Search for the cell housing the specified text and yield its [x, y] center coordinate. 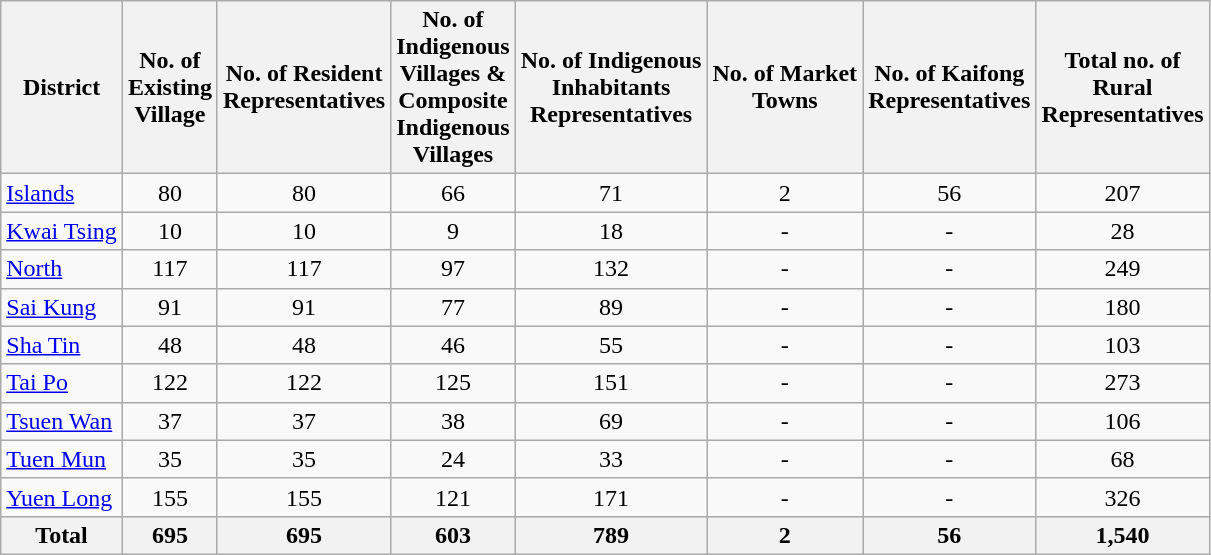
Islands [62, 193]
North [62, 269]
No. ofIndigenousVillages &CompositeIndigenousVillages [453, 88]
Tuen Mun [62, 459]
28 [1122, 231]
121 [453, 497]
Kwai Tsing [62, 231]
103 [1122, 345]
No. of KaifongRepresentatives [950, 88]
89 [611, 307]
No. of MarketTowns [785, 88]
249 [1122, 269]
Tsuen Wan [62, 421]
326 [1122, 497]
171 [611, 497]
District [62, 88]
46 [453, 345]
Tai Po [62, 383]
151 [611, 383]
No. of IndigenousInhabitantsRepresentatives [611, 88]
68 [1122, 459]
33 [611, 459]
106 [1122, 421]
9 [453, 231]
125 [453, 383]
789 [611, 535]
18 [611, 231]
66 [453, 193]
180 [1122, 307]
24 [453, 459]
273 [1122, 383]
Sha Tin [62, 345]
No. of ExistingVillage [170, 88]
97 [453, 269]
603 [453, 535]
No. of ResidentRepresentatives [304, 88]
77 [453, 307]
1,540 [1122, 535]
69 [611, 421]
71 [611, 193]
Total [62, 535]
Yuen Long [62, 497]
207 [1122, 193]
Sai Kung [62, 307]
38 [453, 421]
55 [611, 345]
Total no. ofRuralRepresentatives [1122, 88]
132 [611, 269]
